Provide the (X, Y) coordinate of the cell's center where the given text is located.  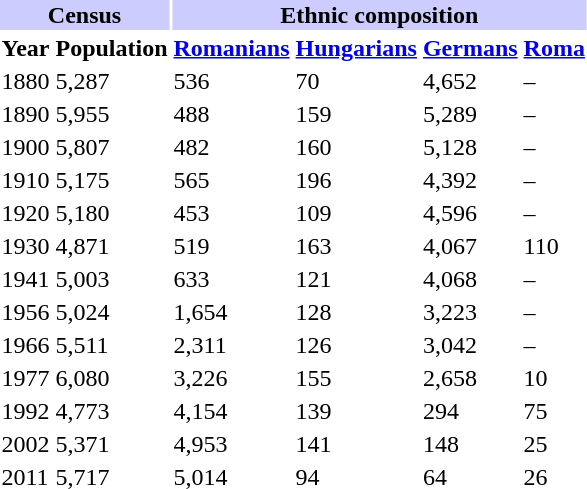
Census (84, 15)
Population (112, 48)
121 (356, 279)
Hungarians (356, 48)
70 (356, 81)
4,773 (112, 411)
159 (356, 114)
163 (356, 246)
3,223 (470, 312)
1900 (26, 147)
1956 (26, 312)
482 (232, 147)
294 (470, 411)
1930 (26, 246)
6,080 (112, 378)
148 (470, 444)
4,154 (232, 411)
1890 (26, 114)
3,042 (470, 345)
4,596 (470, 213)
1941 (26, 279)
1920 (26, 213)
Ethnic composition (379, 15)
519 (232, 246)
2,311 (232, 345)
4,871 (112, 246)
4,068 (470, 279)
139 (356, 411)
Germans (470, 48)
4,652 (470, 81)
160 (356, 147)
196 (356, 180)
5,955 (112, 114)
536 (232, 81)
4,067 (470, 246)
4,953 (232, 444)
5,003 (112, 279)
1977 (26, 378)
109 (356, 213)
1910 (26, 180)
Year (26, 48)
25 (554, 444)
1880 (26, 81)
5,128 (470, 147)
Romanians (232, 48)
5,807 (112, 147)
565 (232, 180)
110 (554, 246)
2,658 (470, 378)
5,287 (112, 81)
1992 (26, 411)
633 (232, 279)
2002 (26, 444)
3,226 (232, 378)
126 (356, 345)
5,511 (112, 345)
155 (356, 378)
5,289 (470, 114)
1966 (26, 345)
453 (232, 213)
75 (554, 411)
5,180 (112, 213)
5,175 (112, 180)
128 (356, 312)
4,392 (470, 180)
141 (356, 444)
1,654 (232, 312)
10 (554, 378)
488 (232, 114)
Roma (554, 48)
5,024 (112, 312)
5,371 (112, 444)
